Capture the cell that displays the provided text and extract its (x, y) central coordinate. 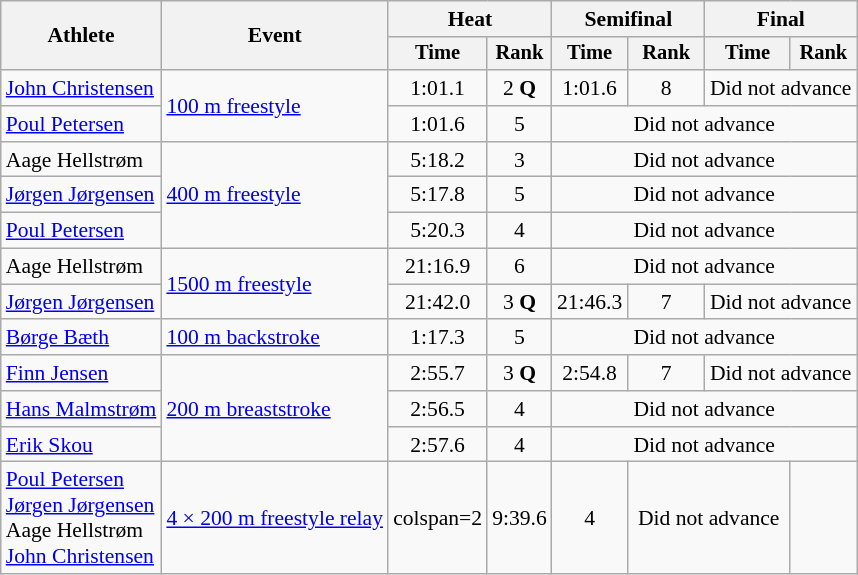
Finn Jensen (82, 373)
1:01.1 (438, 88)
400 m freestyle (274, 196)
21:42.0 (438, 302)
200 m breaststroke (274, 408)
Final (781, 19)
3 (520, 160)
2:55.7 (438, 373)
5:20.3 (438, 231)
8 (666, 88)
Poul PetersenJørgen JørgensenAage HellstrømJohn Christensen (82, 518)
4 × 200 m freestyle relay (274, 518)
100 m backstroke (274, 338)
Børge Bæth (82, 338)
Semifinal (628, 19)
Event (274, 36)
2:57.6 (438, 445)
21:16.9 (438, 267)
2:54.8 (590, 373)
2:56.5 (438, 409)
1500 m freestyle (274, 284)
6 (520, 267)
1:17.3 (438, 338)
2 Q (520, 88)
Heat (470, 19)
9:39.6 (520, 518)
21:46.3 (590, 302)
5:18.2 (438, 160)
John Christensen (82, 88)
Erik Skou (82, 445)
Athlete (82, 36)
Hans Malmstrøm (82, 409)
5:17.8 (438, 195)
100 m freestyle (274, 106)
colspan=2 (438, 518)
